Identify which cell holds the provided text, then report its (x, y) central coordinate. 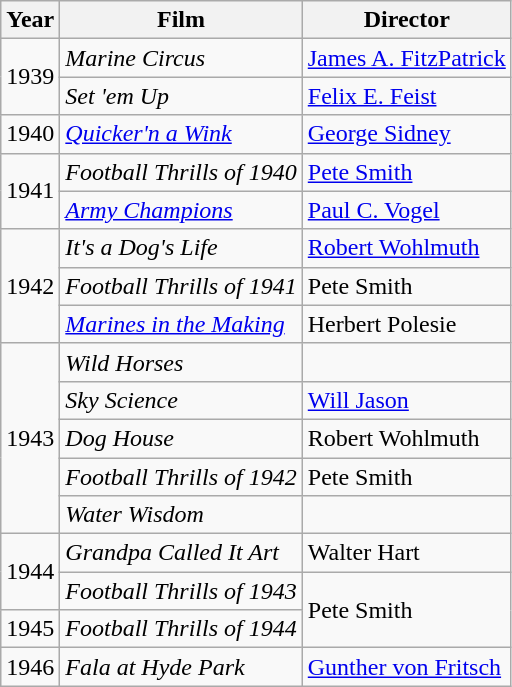
Year (30, 20)
Director (406, 20)
1942 (30, 286)
Football Thrills of 1944 (181, 629)
George Sidney (406, 134)
It's a Dog's Life (181, 248)
Football Thrills of 1942 (181, 477)
Marine Circus (181, 58)
Set 'em Up (181, 96)
1943 (30, 438)
James A. FitzPatrick (406, 58)
Fala at Hyde Park (181, 667)
Wild Horses (181, 362)
Football Thrills of 1941 (181, 286)
Marines in the Making (181, 324)
Football Thrills of 1940 (181, 172)
Army Champions (181, 210)
Walter Hart (406, 553)
Football Thrills of 1943 (181, 591)
1946 (30, 667)
Grandpa Called It Art (181, 553)
Sky Science (181, 400)
Gunther von Fritsch (406, 667)
Film (181, 20)
1945 (30, 629)
Paul C. Vogel (406, 210)
1940 (30, 134)
1944 (30, 572)
Quicker'n a Wink (181, 134)
Dog House (181, 438)
Herbert Polesie (406, 324)
1941 (30, 191)
Will Jason (406, 400)
Water Wisdom (181, 515)
1939 (30, 77)
Felix E. Feist (406, 96)
